Pinpoint the cell where the given text exists, returning its [X, Y] midpoint coordinate. 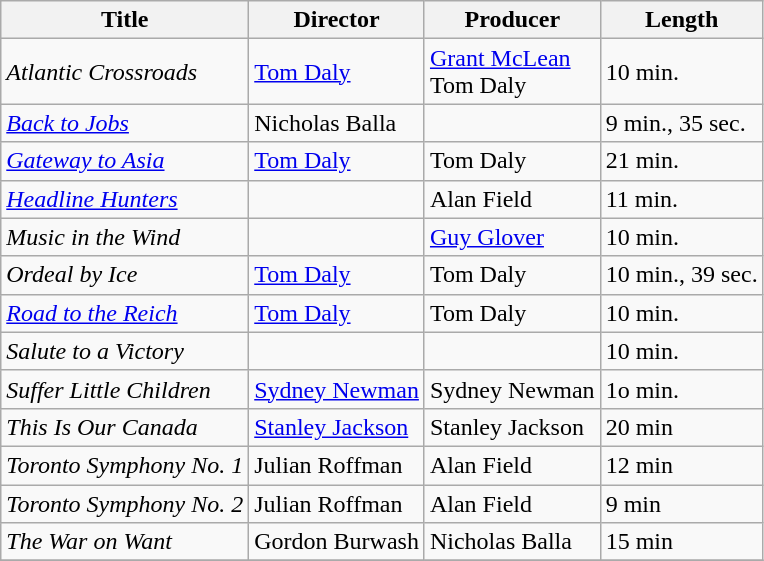
Grant McLeanTom Daly [512, 72]
21 min. [682, 161]
15 min [682, 542]
9 min [682, 503]
Gateway to Asia [125, 161]
Back to Jobs [125, 123]
Road to the Reich [125, 313]
Salute to a Victory [125, 351]
Producer [512, 20]
Director [337, 20]
Title [125, 20]
The War on Want [125, 542]
9 min., 35 sec. [682, 123]
12 min [682, 465]
11 min. [682, 199]
Toronto Symphony No. 2 [125, 503]
Ordeal by Ice [125, 275]
Length [682, 20]
Guy Glover [512, 237]
Toronto Symphony No. 1 [125, 465]
20 min [682, 427]
Music in the Wind [125, 237]
This Is Our Canada [125, 427]
Atlantic Crossroads [125, 72]
Suffer Little Children [125, 389]
Headline Hunters [125, 199]
10 min., 39 sec. [682, 275]
Gordon Burwash [337, 542]
1o min. [682, 389]
